Pinpoint the cell where the given text exists, returning its [x, y] midpoint coordinate. 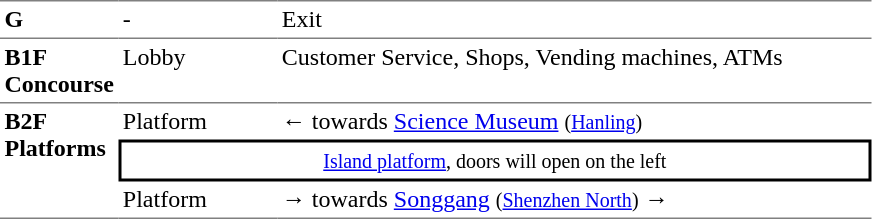
Customer Service, Shops, Vending machines, ATMs [574, 71]
- [198, 19]
B1FConcourse [59, 71]
Island platform, doors will open on the left [494, 161]
G [59, 19]
Exit [574, 19]
← towards Science Museum (Hanling) [574, 122]
Lobby [198, 71]
Platform [198, 122]
